For the text-containing cell, return its midpoint in (X, Y) coordinate format. 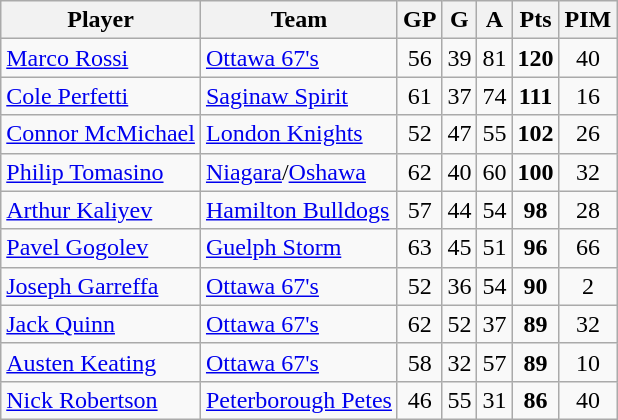
90 (536, 286)
46 (419, 400)
PIM (588, 20)
98 (536, 210)
36 (460, 286)
28 (588, 210)
61 (419, 96)
London Knights (298, 134)
Pavel Gogolev (101, 248)
81 (494, 58)
Peterborough Petes (298, 400)
Cole Perfetti (101, 96)
63 (419, 248)
Arthur Kaliyev (101, 210)
44 (460, 210)
120 (536, 58)
51 (494, 248)
G (460, 20)
Guelph Storm (298, 248)
102 (536, 134)
Philip Tomasino (101, 172)
Player (101, 20)
47 (460, 134)
74 (494, 96)
Hamilton Bulldogs (298, 210)
60 (494, 172)
45 (460, 248)
Pts (536, 20)
100 (536, 172)
2 (588, 286)
86 (536, 400)
Joseph Garreffa (101, 286)
10 (588, 362)
Team (298, 20)
56 (419, 58)
58 (419, 362)
39 (460, 58)
Nick Robertson (101, 400)
26 (588, 134)
31 (494, 400)
16 (588, 96)
Saginaw Spirit (298, 96)
Jack Quinn (101, 324)
111 (536, 96)
Marco Rossi (101, 58)
Connor McMichael (101, 134)
96 (536, 248)
GP (419, 20)
Niagara/Oshawa (298, 172)
Austen Keating (101, 362)
66 (588, 248)
A (494, 20)
